Search for the cell housing the specified text and yield its [X, Y] center coordinate. 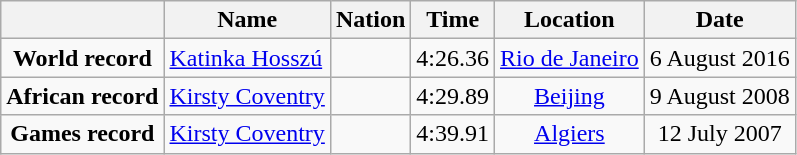
Rio de Janeiro [570, 58]
Location [570, 20]
World record [82, 58]
Katinka Hosszú [247, 58]
4:39.91 [453, 134]
Beijing [570, 96]
Date [720, 20]
12 July 2007 [720, 134]
9 August 2008 [720, 96]
4:29.89 [453, 96]
Time [453, 20]
Name [247, 20]
4:26.36 [453, 58]
African record [82, 96]
6 August 2016 [720, 58]
Algiers [570, 134]
Nation [370, 20]
Games record [82, 134]
